Capture the cell that displays the provided text and extract its (x, y) central coordinate. 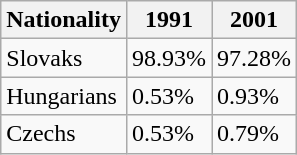
2001 (254, 20)
0.93% (254, 96)
Czechs (64, 134)
98.93% (168, 58)
Hungarians (64, 96)
Nationality (64, 20)
1991 (168, 20)
97.28% (254, 58)
Slovaks (64, 58)
0.79% (254, 134)
